For the text-containing cell, return its midpoint in (X, Y) coordinate format. 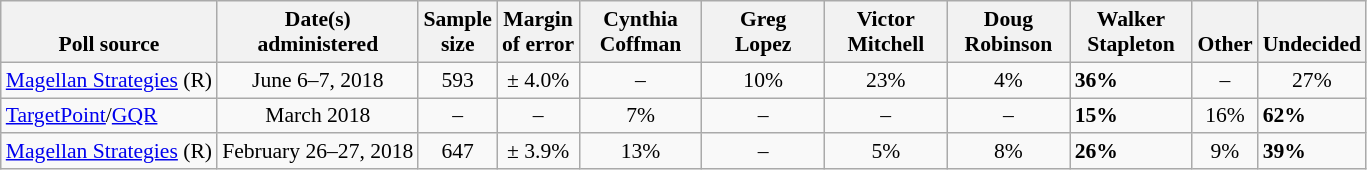
WalkerStapleton (1132, 32)
Undecided (1312, 32)
13% (640, 152)
647 (457, 152)
7% (640, 116)
Poll source (109, 32)
27% (1312, 80)
TargetPoint/GQR (109, 116)
26% (1132, 152)
39% (1312, 152)
15% (1132, 116)
4% (1008, 80)
62% (1312, 116)
Samplesize (457, 32)
March 2018 (318, 116)
June 6–7, 2018 (318, 80)
9% (1224, 152)
Other (1224, 32)
36% (1132, 80)
23% (886, 80)
Marginof error (538, 32)
± 4.0% (538, 80)
593 (457, 80)
8% (1008, 152)
10% (764, 80)
± 3.9% (538, 152)
February 26–27, 2018 (318, 152)
CynthiaCoffman (640, 32)
VictorMitchell (886, 32)
GregLopez (764, 32)
5% (886, 152)
16% (1224, 116)
Date(s)administered (318, 32)
DougRobinson (1008, 32)
